Search for the cell housing the specified text and yield its [X, Y] center coordinate. 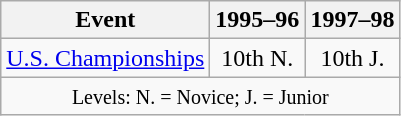
Event [106, 20]
Levels: N. = Novice; J. = Junior [200, 96]
1997–98 [352, 20]
U.S. Championships [106, 58]
1995–96 [258, 20]
10th N. [258, 58]
10th J. [352, 58]
